Return the (x, y) coordinate for the center point of the cell that contains the specified text.  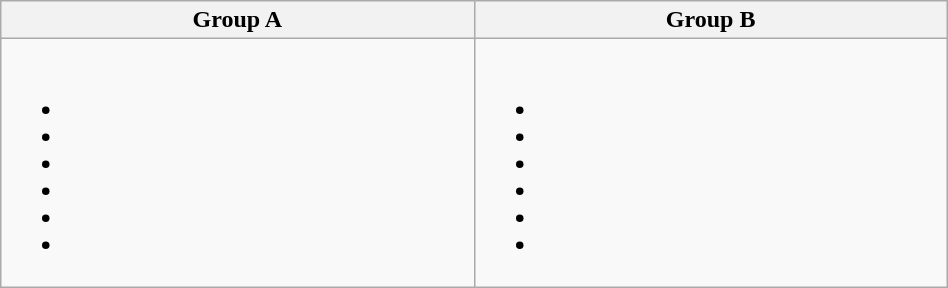
Group A (238, 20)
Group B (710, 20)
